Return (X, Y) of the center of cell containing provided text 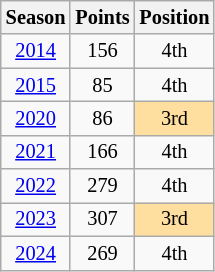
2024 (36, 253)
307 (102, 219)
Position (175, 17)
85 (102, 85)
Points (102, 17)
279 (102, 186)
2020 (36, 118)
86 (102, 118)
2014 (36, 51)
2023 (36, 219)
Season (36, 17)
2022 (36, 186)
156 (102, 51)
166 (102, 152)
2015 (36, 85)
269 (102, 253)
2021 (36, 152)
